Pinpoint the cell where the given text exists, returning its [x, y] midpoint coordinate. 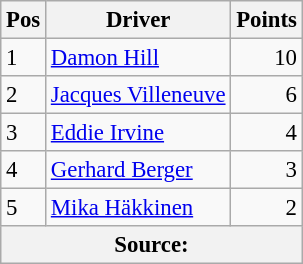
Gerhard Berger [138, 170]
10 [266, 58]
Eddie Irvine [138, 133]
6 [266, 95]
5 [24, 208]
Jacques Villeneuve [138, 95]
Mika Häkkinen [138, 208]
Driver [138, 20]
Source: [152, 245]
Pos [24, 20]
Points [266, 20]
1 [24, 58]
Damon Hill [138, 58]
